Capture the cell that displays the provided text and extract its [X, Y] central coordinate. 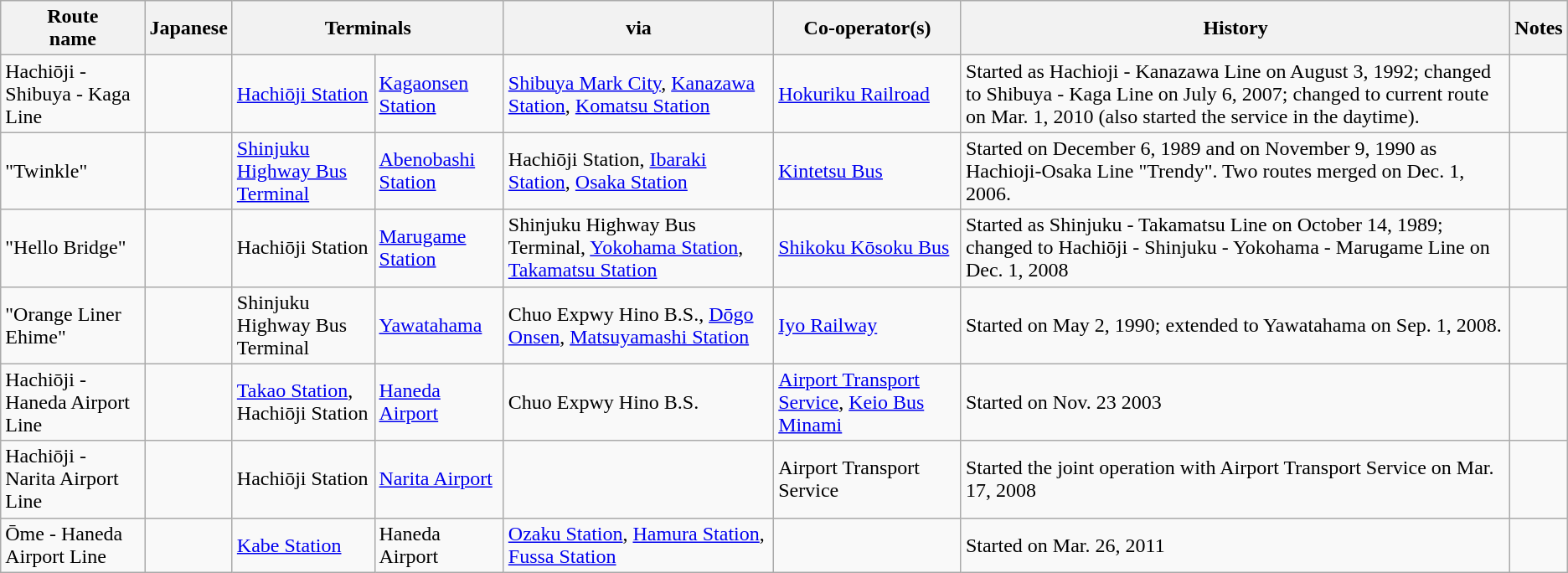
Started the joint operation with Airport Transport Service on Mar. 17, 2008 [1235, 479]
"Hello Bridge" [73, 248]
Narita Airport [439, 479]
Kintetsu Bus [868, 171]
Abenobashi Station [439, 171]
History [1235, 28]
Started on December 6, 1989 and on November 9, 1990 as Hachioji-Osaka Line "Trendy". Two routes merged on Dec. 1, 2006. [1235, 171]
Ozaku Station, Hamura Station, Fussa Station [638, 545]
Ōme - Haneda Airport Line [73, 545]
Airport Transport Service, Keio Bus Minami [868, 402]
Japanese [188, 28]
Hokuriku Railroad [868, 94]
Hachiōji Station, Ibaraki Station, Osaka Station [638, 171]
Chuo Expwy Hino B.S., Dōgo Onsen, Matsuyamashi Station [638, 325]
Routename [73, 28]
Hachiōji - Haneda Airport Line [73, 402]
Shibuya Mark City, Kanazawa Station, Komatsu Station [638, 94]
Started as Shinjuku - Takamatsu Line on October 14, 1989; changed to Hachiōji - Shinjuku - Yokohama - Marugame Line on Dec. 1, 2008 [1235, 248]
Started on Nov. 23 2003 [1235, 402]
Kagaonsen Station [439, 94]
"Orange Liner Ehime" [73, 325]
Yawatahama [439, 325]
Shinjuku Highway Bus Terminal, Yokohama Station, Takamatsu Station [638, 248]
Hachiōji - Narita Airport Line [73, 479]
Marugame Station [439, 248]
Started on Mar. 26, 2011 [1235, 545]
Hachiōji - Shibuya - Kaga Line [73, 94]
Kabe Station [303, 545]
Notes [1539, 28]
Airport Transport Service [868, 479]
Started on May 2, 1990; extended to Yawatahama on Sep. 1, 2008. [1235, 325]
Takao Station, Hachiōji Station [303, 402]
Shikoku Kōsoku Bus [868, 248]
via [638, 28]
Iyo Railway [868, 325]
Terminals [368, 28]
Chuo Expwy Hino B.S. [638, 402]
Co-operator(s) [868, 28]
"Twinkle" [73, 171]
